Search for the cell housing the specified text and yield its (X, Y) center coordinate. 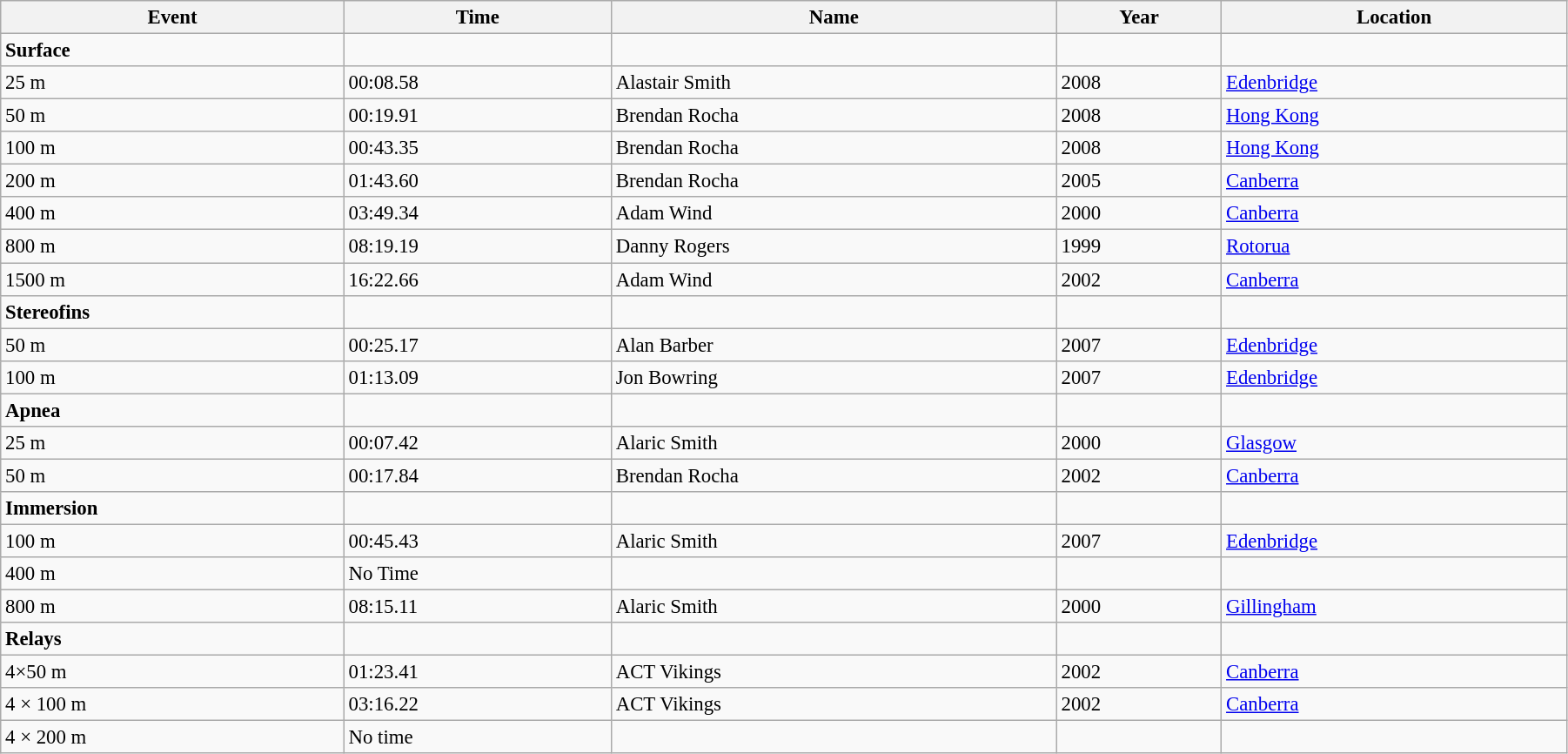
08:15.11 (477, 607)
1500 m (172, 279)
00:07.42 (477, 443)
200 m (172, 181)
01:43.60 (477, 181)
Relays (172, 639)
Rotorua (1394, 246)
Location (1394, 17)
Apnea (172, 410)
Surface (172, 50)
2005 (1139, 181)
Jon Bowring (834, 377)
00:45.43 (477, 541)
Glasgow (1394, 443)
Alastair Smith (834, 83)
Gillingham (1394, 607)
4 × 100 m (172, 704)
16:22.66 (477, 279)
00:17.84 (477, 475)
Stereofins (172, 312)
03:16.22 (477, 704)
00:19.91 (477, 116)
Event (172, 17)
No time (477, 737)
Immersion (172, 508)
Alan Barber (834, 345)
00:25.17 (477, 345)
4×50 m (172, 672)
00:43.35 (477, 148)
08:19.19 (477, 246)
1999 (1139, 246)
Danny Rogers (834, 246)
No Time (477, 574)
01:23.41 (477, 672)
Name (834, 17)
4 × 200 m (172, 737)
00:08.58 (477, 83)
Time (477, 17)
01:13.09 (477, 377)
03:49.34 (477, 213)
Year (1139, 17)
